Output the [X, Y] coordinate of the center of the cell containing the given text.  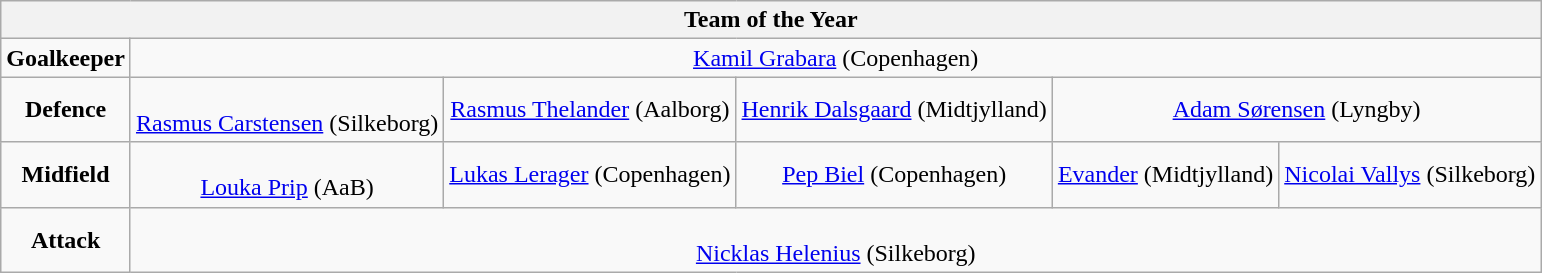
Louka Prip (AaB) [286, 174]
Attack [66, 240]
Lukas Lerager (Copenhagen) [590, 174]
Defence [66, 110]
Midfield [66, 174]
Nicklas Helenius (Silkeborg) [835, 240]
Goalkeeper [66, 58]
Nicolai Vallys (Silkeborg) [1410, 174]
Pep Biel (Copenhagen) [894, 174]
Henrik Dalsgaard (Midtjylland) [894, 110]
Evander (Midtjylland) [1165, 174]
Rasmus Carstensen (Silkeborg) [286, 110]
Adam Sørensen (Lyngby) [1296, 110]
Team of the Year [771, 20]
Kamil Grabara (Copenhagen) [835, 58]
Rasmus Thelander (Aalborg) [590, 110]
